For the text-containing cell, return its midpoint in (X, Y) coordinate format. 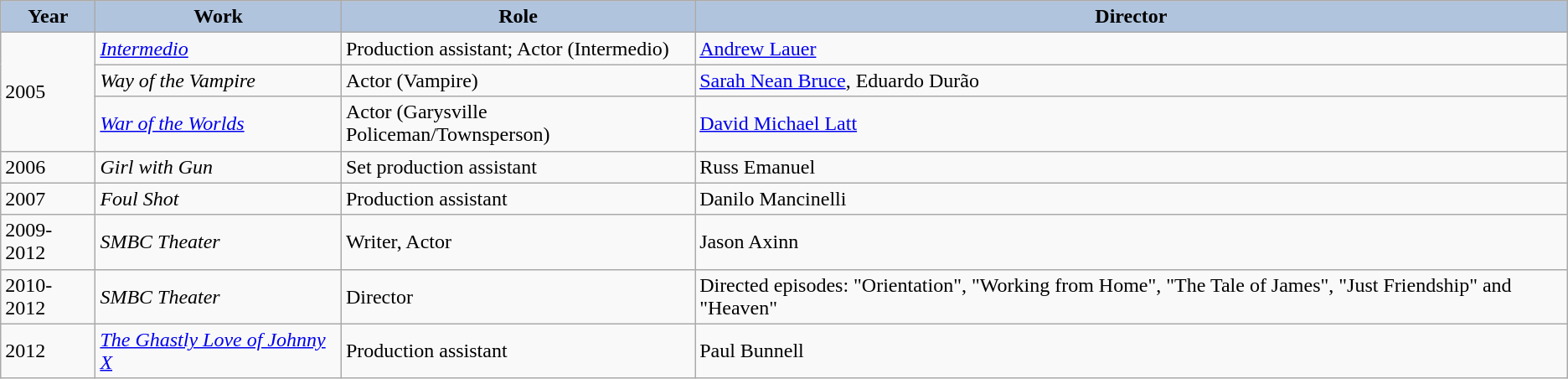
Directed episodes: "Orientation", "Working from Home", "The Tale of James", "Just Friendship" and "Heaven" (1132, 297)
Intermedio (219, 49)
Andrew Lauer (1132, 49)
2010-2012 (49, 297)
2012 (49, 350)
2005 (49, 92)
Production assistant; Actor (Intermedio) (518, 49)
War of the Worlds (219, 124)
The Ghastly Love of Johnny X (219, 350)
Work (219, 17)
2006 (49, 167)
Foul Shot (219, 199)
Way of the Vampire (219, 80)
Danilo Mancinelli (1132, 199)
Role (518, 17)
Sarah Nean Bruce, Eduardo Durão (1132, 80)
Girl with Gun (219, 167)
Russ Emanuel (1132, 167)
2009-2012 (49, 241)
Actor (Vampire) (518, 80)
Paul Bunnell (1132, 350)
2007 (49, 199)
Set production assistant (518, 167)
Writer, Actor (518, 241)
Year (49, 17)
Jason Axinn (1132, 241)
Actor (Garysville Policeman/Townsperson) (518, 124)
David Michael Latt (1132, 124)
